Scan for the cell matching the given text and deliver its (x, y) coordinate at center. 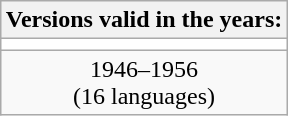
Versions valid in the years: (144, 20)
1946–1956(16 languages) (144, 82)
